Capture the cell that displays the provided text and extract its [X, Y] central coordinate. 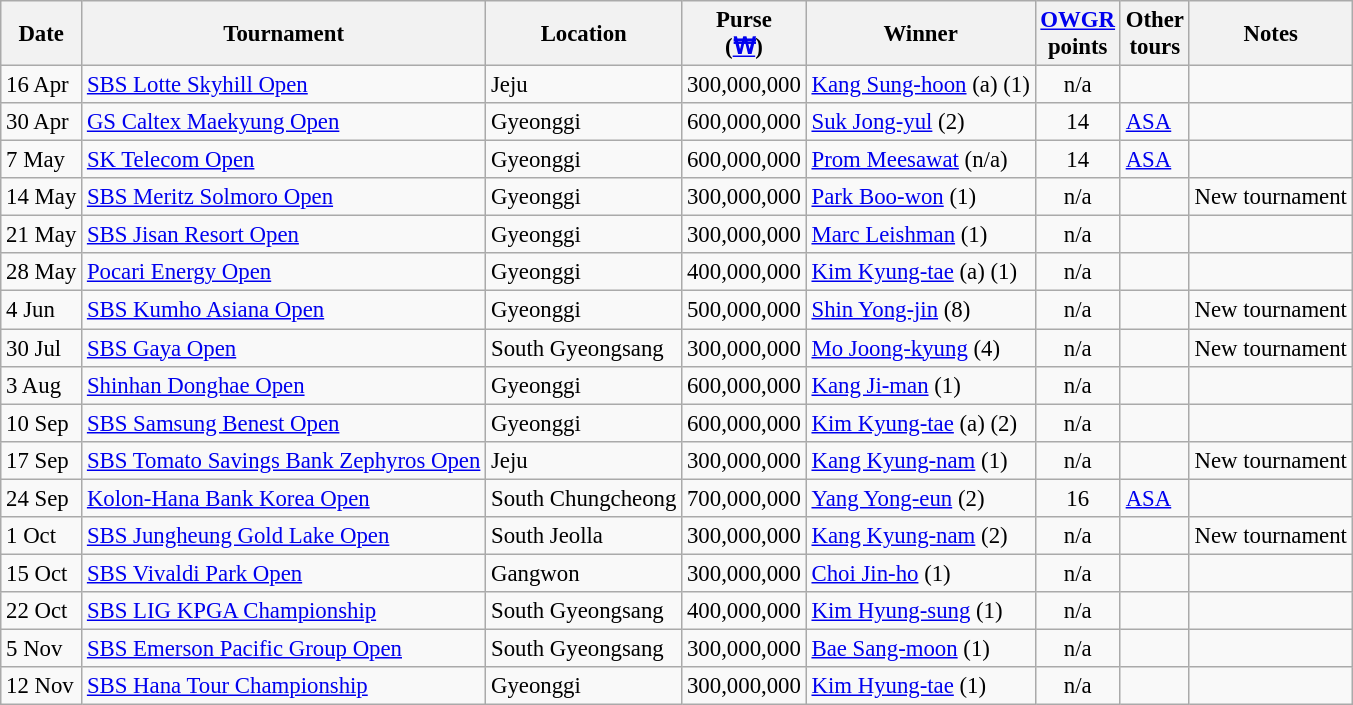
Shin Yong-jin (8) [920, 310]
15 Oct [42, 573]
1 Oct [42, 536]
Park Boo-won (1) [920, 197]
30 Jul [42, 348]
Prom Meesawat (n/a) [920, 160]
Purse(₩) [744, 34]
16 Apr [42, 85]
SBS Vivaldi Park Open [284, 573]
SBS LIG KPGA Championship [284, 611]
Kim Kyung-tae (a) (1) [920, 273]
SBS Meritz Solmoro Open [284, 197]
30 Apr [42, 122]
Yang Yong-eun (2) [920, 498]
Tournament [284, 34]
Gangwon [584, 573]
SBS Gaya Open [284, 348]
South Chungcheong [584, 498]
SBS Samsung Benest Open [284, 423]
12 Nov [42, 686]
Mo Joong-kyung (4) [920, 348]
Bae Sang-moon (1) [920, 648]
Othertours [1154, 34]
28 May [42, 273]
SK Telecom Open [284, 160]
SBS Hana Tour Championship [284, 686]
SBS Kumho Asiana Open [284, 310]
Location [584, 34]
Kim Hyung-tae (1) [920, 686]
21 May [42, 235]
GS Caltex Maekyung Open [284, 122]
16 [1078, 498]
Kim Hyung-sung (1) [920, 611]
SBS Tomato Savings Bank Zephyros Open [284, 460]
Kang Sung-hoon (a) (1) [920, 85]
4 Jun [42, 310]
500,000,000 [744, 310]
Date [42, 34]
Choi Jin-ho (1) [920, 573]
South Jeolla [584, 536]
Pocari Energy Open [284, 273]
Kim Kyung-tae (a) (2) [920, 423]
Suk Jong-yul (2) [920, 122]
700,000,000 [744, 498]
5 Nov [42, 648]
10 Sep [42, 423]
Kang Kyung-nam (1) [920, 460]
SBS Jisan Resort Open [284, 235]
SBS Lotte Skyhill Open [284, 85]
Notes [1270, 34]
SBS Jungheung Gold Lake Open [284, 536]
SBS Emerson Pacific Group Open [284, 648]
Winner [920, 34]
7 May [42, 160]
17 Sep [42, 460]
Kolon-Hana Bank Korea Open [284, 498]
3 Aug [42, 385]
Shinhan Donghae Open [284, 385]
14 May [42, 197]
Kang Kyung-nam (2) [920, 536]
OWGRpoints [1078, 34]
22 Oct [42, 611]
Kang Ji-man (1) [920, 385]
24 Sep [42, 498]
Marc Leishman (1) [920, 235]
